Extract the [X, Y] coordinate from the center of the cell holding the provided text.  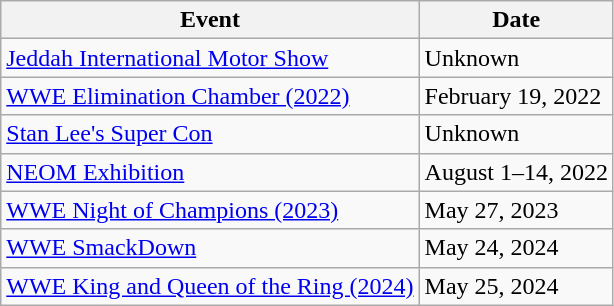
Stan Lee's Super Con [210, 134]
Event [210, 20]
WWE Night of Champions (2023) [210, 210]
WWE King and Queen of the Ring (2024) [210, 286]
WWE SmackDown [210, 248]
WWE Elimination Chamber (2022) [210, 96]
NEOM Exhibition [210, 172]
February 19, 2022 [516, 96]
Date [516, 20]
May 25, 2024 [516, 286]
May 24, 2024 [516, 248]
Jeddah International Motor Show [210, 58]
August 1–14, 2022 [516, 172]
May 27, 2023 [516, 210]
